Scan for the cell matching the given text and deliver its [X, Y] coordinate at center. 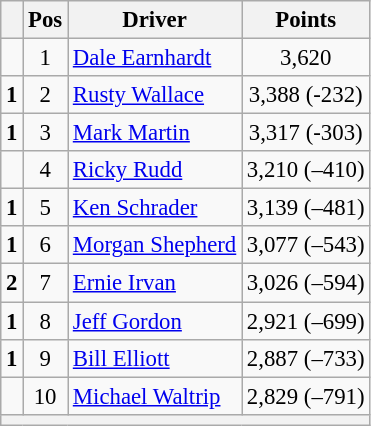
Mark Martin [155, 133]
Ricky Rudd [155, 170]
Points [306, 20]
Bill Elliott [155, 358]
2,921 (–699) [306, 321]
9 [46, 358]
3,077 (–543) [306, 245]
10 [46, 396]
3 [46, 133]
3,210 (–410) [306, 170]
3,139 (–481) [306, 208]
Rusty Wallace [155, 95]
3,388 (-232) [306, 95]
3,026 (–594) [306, 283]
7 [46, 283]
8 [46, 321]
3,317 (-303) [306, 133]
Dale Earnhardt [155, 58]
6 [46, 245]
2,829 (–791) [306, 396]
Morgan Shepherd [155, 245]
Michael Waltrip [155, 396]
Jeff Gordon [155, 321]
4 [46, 170]
Pos [46, 20]
3,620 [306, 58]
Driver [155, 20]
2,887 (–733) [306, 358]
Ken Schrader [155, 208]
Ernie Irvan [155, 283]
5 [46, 208]
